Search for the cell housing the specified text and yield its (X, Y) center coordinate. 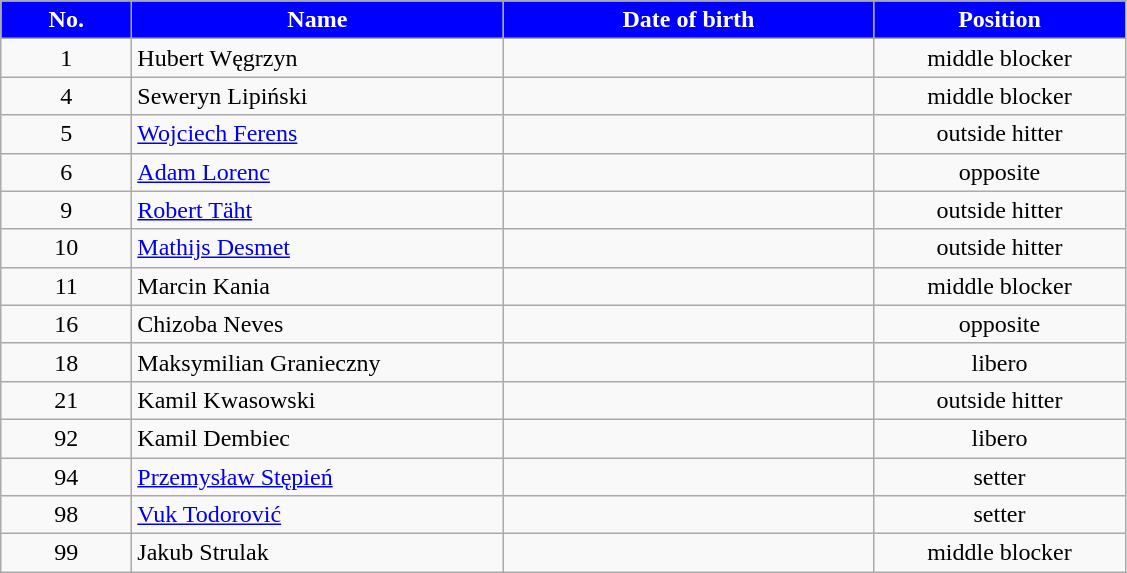
Name (318, 20)
98 (66, 515)
Vuk Todorović (318, 515)
99 (66, 553)
Wojciech Ferens (318, 134)
6 (66, 172)
Kamil Dembiec (318, 438)
9 (66, 210)
Robert Täht (318, 210)
92 (66, 438)
Chizoba Neves (318, 324)
Adam Lorenc (318, 172)
Seweryn Lipiński (318, 96)
No. (66, 20)
Przemysław Stępień (318, 477)
Marcin Kania (318, 286)
Hubert Węgrzyn (318, 58)
Kamil Kwasowski (318, 400)
5 (66, 134)
Jakub Strulak (318, 553)
Mathijs Desmet (318, 248)
1 (66, 58)
Date of birth (688, 20)
11 (66, 286)
21 (66, 400)
4 (66, 96)
Maksymilian Granieczny (318, 362)
18 (66, 362)
Position (1000, 20)
94 (66, 477)
16 (66, 324)
10 (66, 248)
